From the cell containing the given text, extract its center point as (x, y) coordinate. 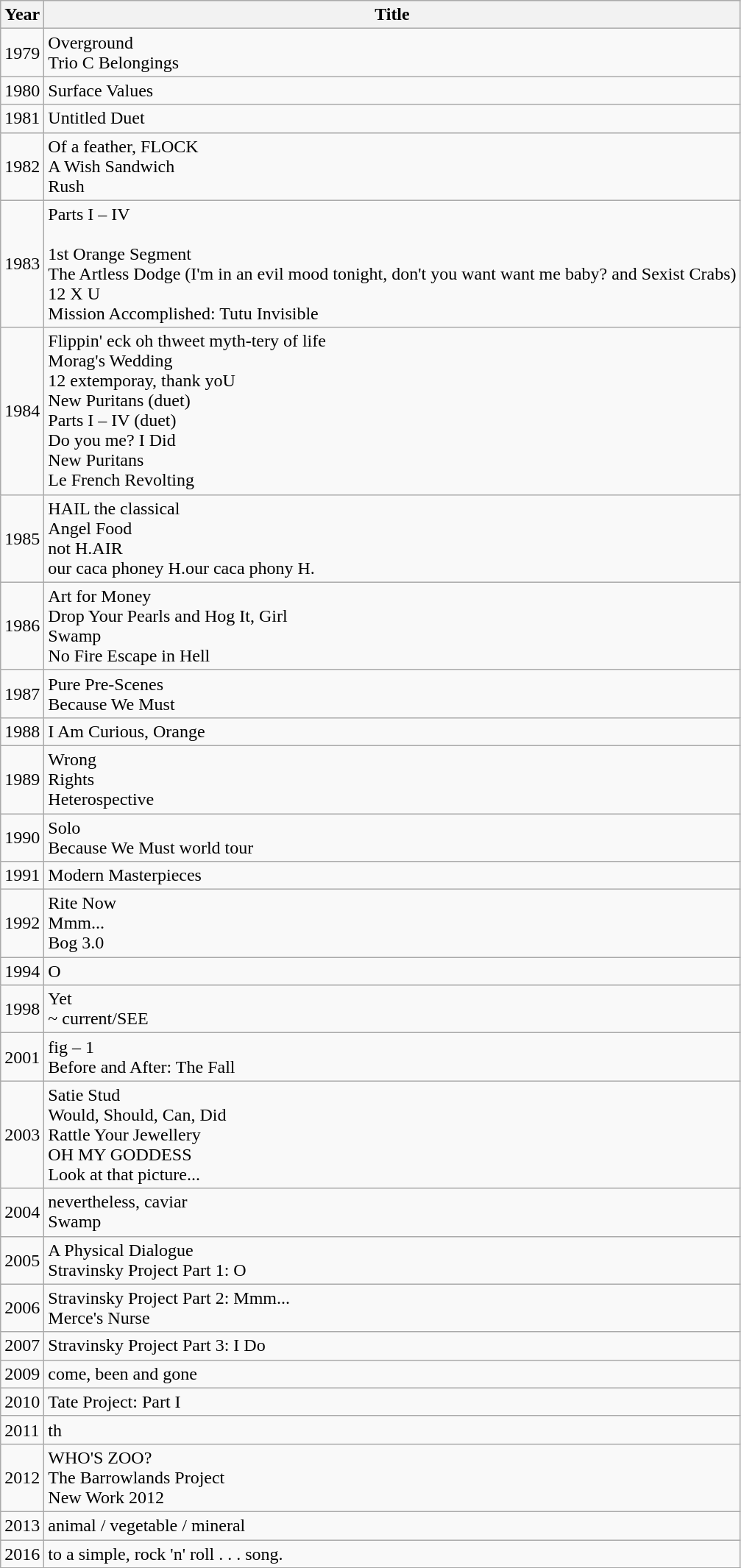
2009 (22, 1374)
1984 (22, 411)
1983 (22, 263)
Modern Masterpieces (392, 876)
2005 (22, 1260)
1985 (22, 539)
Surface Values (392, 91)
Stravinsky Project Part 2: Mmm...Merce's Nurse (392, 1308)
Year (22, 15)
th (392, 1430)
Of a feather, FLOCKA Wish SandwichRush (392, 166)
animal / vegetable / mineral (392, 1525)
fig – 1Before and After: The Fall (392, 1057)
Art for MoneyDrop Your Pearls and Hog It, GirlSwampNo Fire Escape in Hell (392, 625)
1990 (22, 837)
2012 (22, 1477)
1989 (22, 779)
O (392, 971)
to a simple, rock 'n' roll . . . song. (392, 1553)
nevertheless, caviarSwamp (392, 1213)
Satie StudWould, Should, Can, DidRattle Your JewelleryOH MY GODDESSLook at that picture... (392, 1135)
1988 (22, 731)
Yet~ current/SEE (392, 1010)
2016 (22, 1553)
I Am Curious, Orange (392, 731)
OvergroundTrio C Belongings (392, 53)
Title (392, 15)
1987 (22, 693)
come, been and gone (392, 1374)
2011 (22, 1430)
1980 (22, 91)
Pure Pre-ScenesBecause We Must (392, 693)
2010 (22, 1402)
1998 (22, 1010)
1992 (22, 923)
2004 (22, 1213)
2006 (22, 1308)
WrongRightsHeterospective (392, 779)
1982 (22, 166)
1986 (22, 625)
A Physical DialogueStravinsky Project Part 1: O (392, 1260)
1981 (22, 118)
2007 (22, 1346)
2001 (22, 1057)
Stravinsky Project Part 3: I Do (392, 1346)
1991 (22, 876)
HAIL the classicalAngel Foodnot H.AIRour caca phoney H.our caca phony H. (392, 539)
2013 (22, 1525)
1979 (22, 53)
SoloBecause We Must world tour (392, 837)
1994 (22, 971)
2003 (22, 1135)
Rite NowMmm...Bog 3.0 (392, 923)
WHO'S ZOO?The Barrowlands ProjectNew Work 2012 (392, 1477)
Tate Project: Part I (392, 1402)
Untitled Duet (392, 118)
